Scan for the cell matching the given text and deliver its (X, Y) coordinate at center. 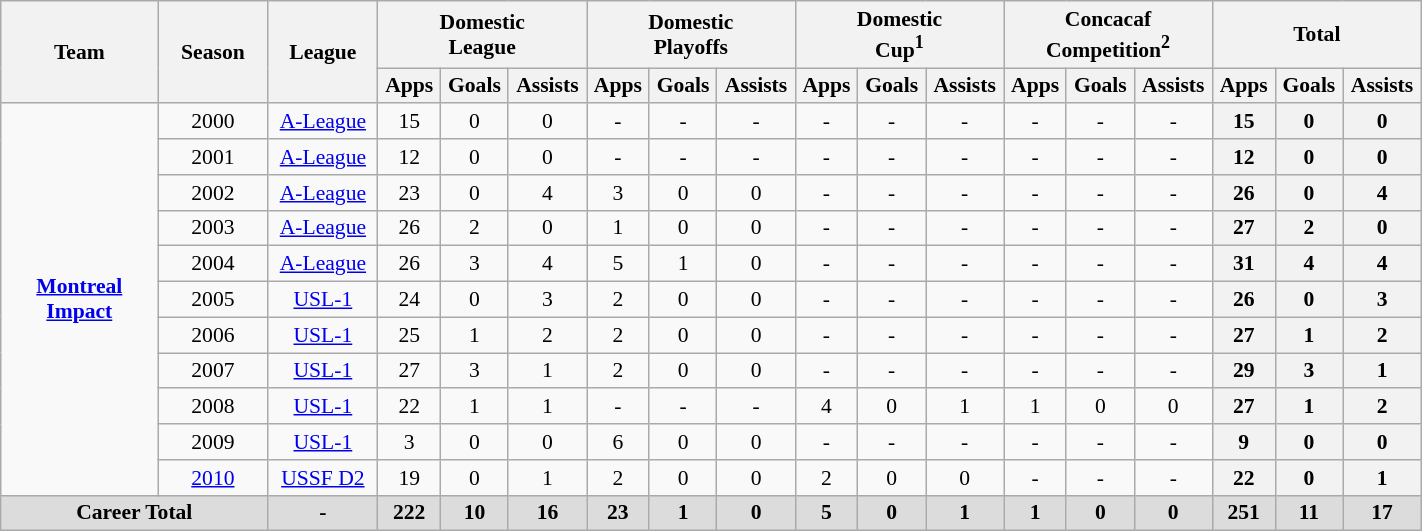
ConcacafCompetition2 (1108, 34)
League (323, 52)
2003 (213, 228)
2002 (213, 193)
2001 (213, 157)
Career Total (134, 513)
Team (80, 52)
Montreal Impact (80, 300)
24 (410, 300)
DomesticCup1 (900, 34)
2007 (213, 371)
16 (547, 513)
2009 (213, 442)
2010 (213, 478)
2006 (213, 335)
2004 (213, 264)
Total (1316, 34)
29 (1244, 371)
DomesticPlayoffs (690, 34)
2005 (213, 300)
2000 (213, 122)
11 (1309, 513)
222 (410, 513)
USSF D2 (323, 478)
19 (410, 478)
6 (618, 442)
251 (1244, 513)
31 (1244, 264)
25 (410, 335)
10 (475, 513)
2008 (213, 407)
DomesticLeague (482, 34)
Season (213, 52)
17 (1382, 513)
9 (1244, 442)
